For the text-containing cell, return its midpoint in [x, y] coordinate format. 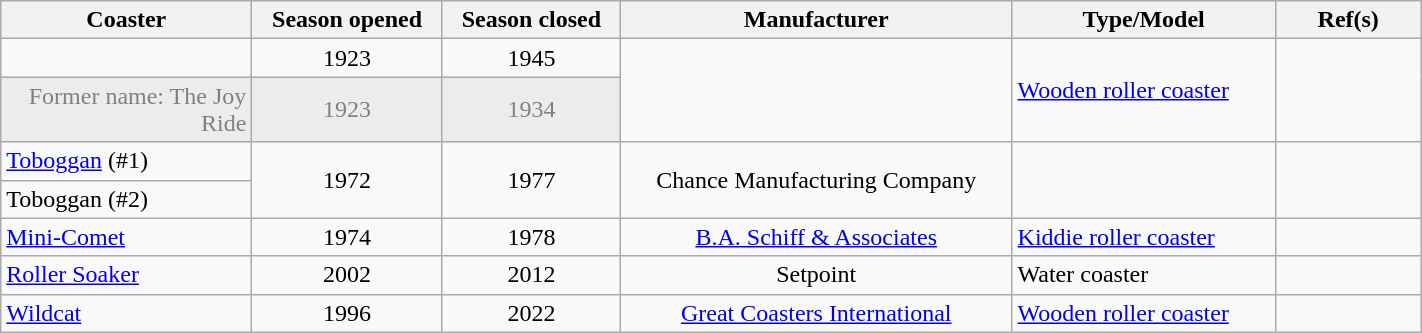
B.A. Schiff & Associates [816, 237]
2012 [531, 275]
Wildcat [126, 313]
Coaster [126, 20]
Former name: The Joy Ride [126, 110]
Water coaster [1144, 275]
Season closed [531, 20]
Toboggan (#1) [126, 161]
Type/Model [1144, 20]
2022 [531, 313]
Manufacturer [816, 20]
1996 [348, 313]
Season opened [348, 20]
Chance Manufacturing Company [816, 180]
Great Coasters International [816, 313]
1945 [531, 58]
Setpoint [816, 275]
Kiddie roller coaster [1144, 237]
Ref(s) [1348, 20]
2002 [348, 275]
1977 [531, 180]
1934 [531, 110]
Roller Soaker [126, 275]
1974 [348, 237]
1972 [348, 180]
Toboggan (#2) [126, 199]
1978 [531, 237]
Mini-Comet [126, 237]
